Find where the given text appears and provide that cell's center as (X, Y) coordinate. 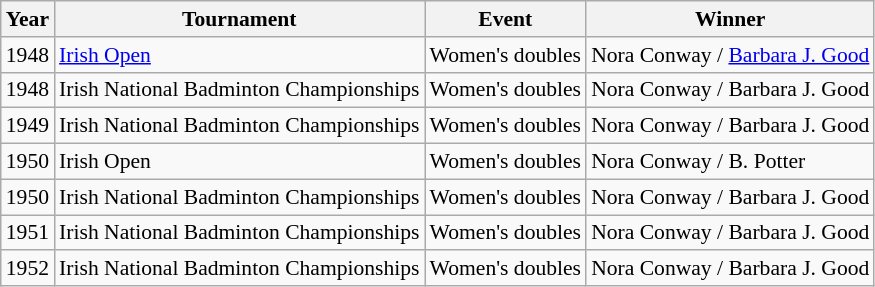
Year (28, 19)
Winner (730, 19)
1949 (28, 126)
1952 (28, 269)
Tournament (239, 19)
Nora Conway / B. Potter (730, 162)
1951 (28, 233)
Event (506, 19)
